From the cell containing the given text, extract its center point as [x, y] coordinate. 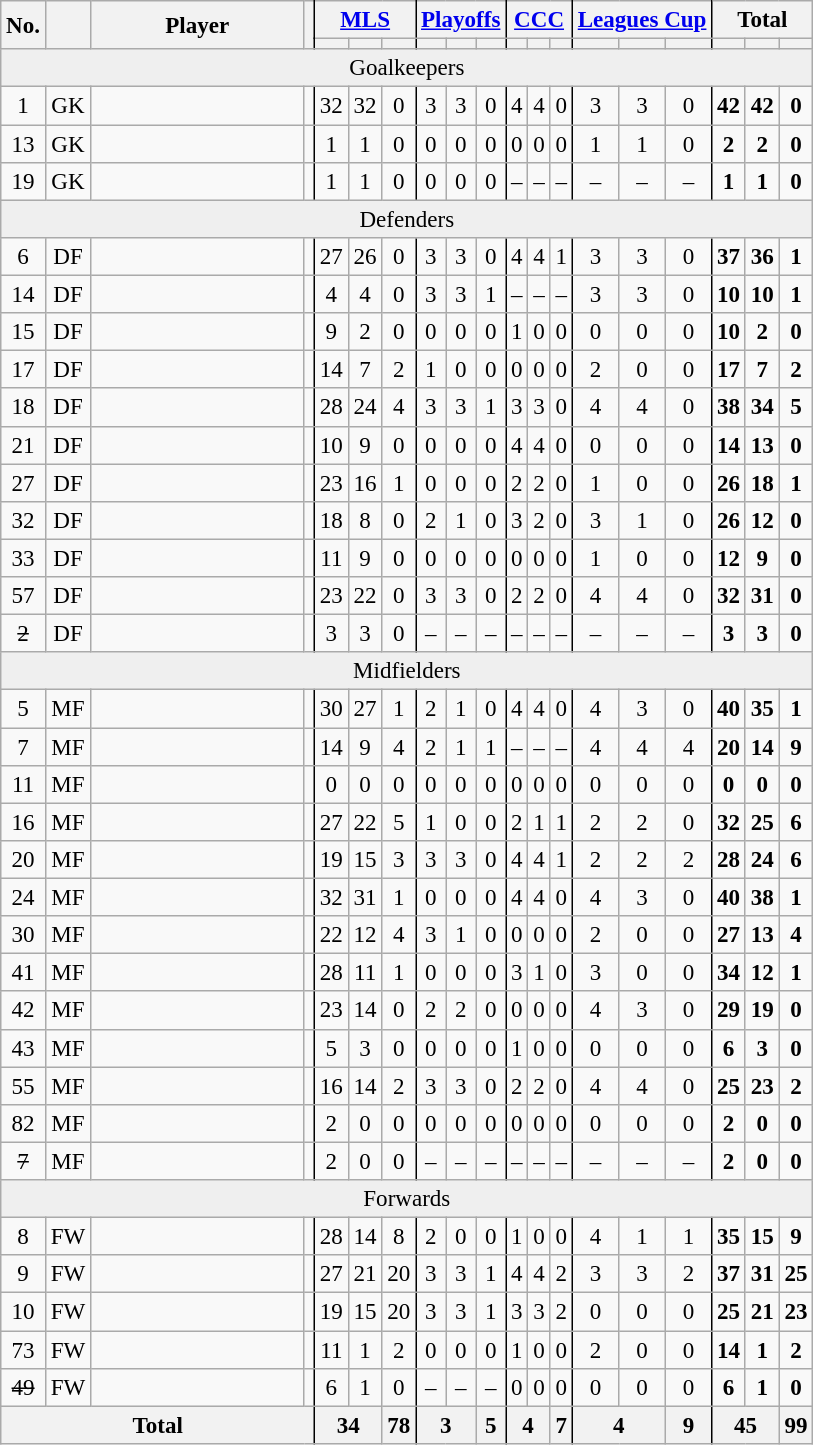
57 [24, 596]
Midfielders [407, 671]
36 [762, 257]
Defenders [407, 219]
Player [198, 25]
73 [24, 1350]
CCC [540, 20]
Leagues Cup [642, 20]
82 [24, 1124]
No. [24, 25]
41 [24, 973]
45 [746, 1425]
Goalkeepers [407, 68]
43 [24, 1048]
78 [399, 1425]
49 [24, 1388]
99 [796, 1425]
Forwards [407, 1199]
MLS [366, 20]
55 [24, 1086]
Playoffs [461, 20]
29 [729, 1011]
33 [24, 558]
